Locate the cell with the specified text and output its (X, Y) center coordinate. 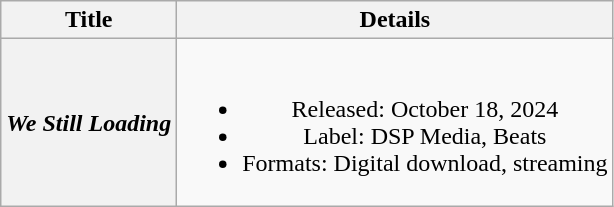
We Still Loading (89, 122)
Title (89, 20)
Released: October 18, 2024Label: DSP Media, BeatsFormats: Digital download, streaming (395, 122)
Details (395, 20)
